Capture the cell that displays the provided text and extract its [X, Y] central coordinate. 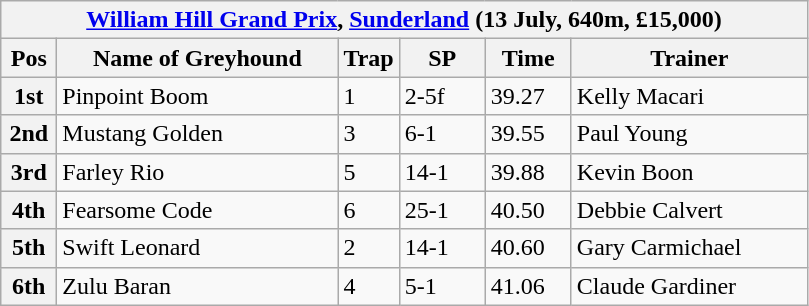
39.88 [528, 172]
3rd [29, 172]
6 [368, 210]
39.27 [528, 96]
3 [368, 134]
4th [29, 210]
Mustang Golden [198, 134]
6th [29, 286]
Time [528, 58]
2 [368, 248]
25-1 [442, 210]
Kelly Macari [689, 96]
SP [442, 58]
2nd [29, 134]
Fearsome Code [198, 210]
Trainer [689, 58]
Trap [368, 58]
5 [368, 172]
Gary Carmichael [689, 248]
1st [29, 96]
6-1 [442, 134]
4 [368, 286]
Zulu Baran [198, 286]
Debbie Calvert [689, 210]
2-5f [442, 96]
Claude Gardiner [689, 286]
Pos [29, 58]
40.50 [528, 210]
Swift Leonard [198, 248]
1 [368, 96]
Kevin Boon [689, 172]
Name of Greyhound [198, 58]
39.55 [528, 134]
5-1 [442, 286]
Pinpoint Boom [198, 96]
41.06 [528, 286]
5th [29, 248]
Farley Rio [198, 172]
William Hill Grand Prix, Sunderland (13 July, 640m, £15,000) [404, 20]
40.60 [528, 248]
Paul Young [689, 134]
